Capture the cell that displays the provided text and extract its [x, y] central coordinate. 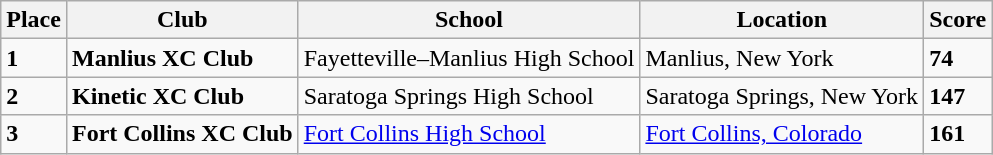
74 [958, 58]
Manlius XC Club [182, 58]
Score [958, 20]
161 [958, 134]
147 [958, 96]
Fort Collins High School [469, 134]
Fort Collins, Colorado [782, 134]
2 [34, 96]
Kinetic XC Club [182, 96]
1 [34, 58]
Fort Collins XC Club [182, 134]
Location [782, 20]
Saratoga Springs, New York [782, 96]
Saratoga Springs High School [469, 96]
Place [34, 20]
Fayetteville–Manlius High School [469, 58]
3 [34, 134]
Manlius, New York [782, 58]
School [469, 20]
Club [182, 20]
